For the text-containing cell, return its midpoint in (x, y) coordinate format. 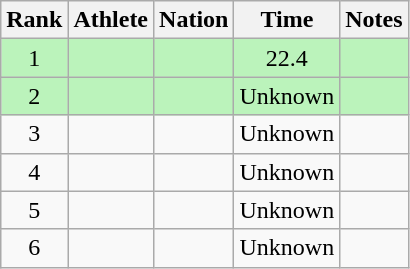
4 (34, 172)
22.4 (287, 58)
6 (34, 248)
Nation (194, 20)
3 (34, 134)
1 (34, 58)
Notes (374, 20)
Time (287, 20)
Athlete (111, 20)
2 (34, 96)
Rank (34, 20)
5 (34, 210)
